Search for the cell housing the specified text and yield its [x, y] center coordinate. 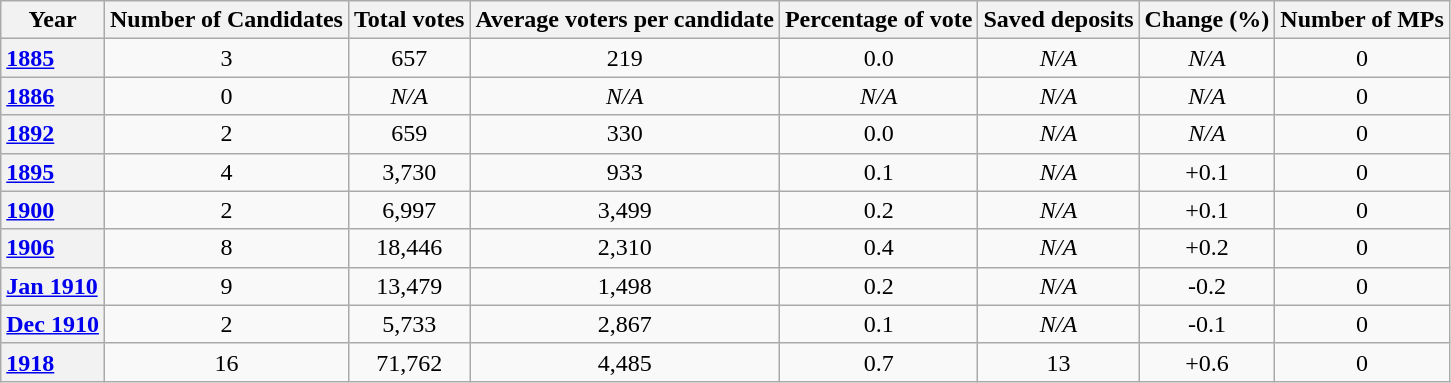
Change (%) [1207, 20]
+0.6 [1207, 362]
Dec 1910 [53, 324]
1892 [53, 134]
3,499 [624, 210]
71,762 [409, 362]
Jan 1910 [53, 286]
1895 [53, 172]
13,479 [409, 286]
8 [226, 248]
0.4 [878, 248]
219 [624, 58]
1906 [53, 248]
657 [409, 58]
2,310 [624, 248]
-0.1 [1207, 324]
1,498 [624, 286]
0.7 [878, 362]
18,446 [409, 248]
+0.2 [1207, 248]
4,485 [624, 362]
1918 [53, 362]
-0.2 [1207, 286]
3,730 [409, 172]
Saved deposits [1058, 20]
6,997 [409, 210]
3 [226, 58]
Year [53, 20]
Average voters per candidate [624, 20]
933 [624, 172]
Total votes [409, 20]
4 [226, 172]
9 [226, 286]
1900 [53, 210]
Number of MPs [1362, 20]
16 [226, 362]
2,867 [624, 324]
659 [409, 134]
Percentage of vote [878, 20]
1885 [53, 58]
Number of Candidates [226, 20]
13 [1058, 362]
5,733 [409, 324]
1886 [53, 96]
330 [624, 134]
